Return [x, y] of the center of cell containing provided text 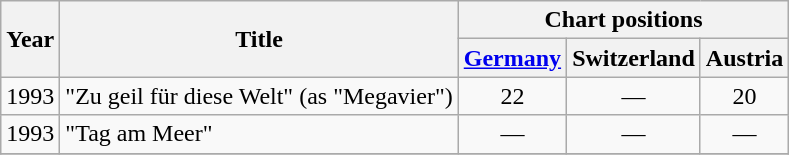
22 [512, 96]
Austria [744, 58]
Germany [512, 58]
Title [259, 39]
"Tag am Meer" [259, 134]
Year [30, 39]
Switzerland [634, 58]
20 [744, 96]
Chart positions [624, 20]
"Zu geil für diese Welt" (as "Megavier") [259, 96]
